From the cell containing the given text, extract its center point as [X, Y] coordinate. 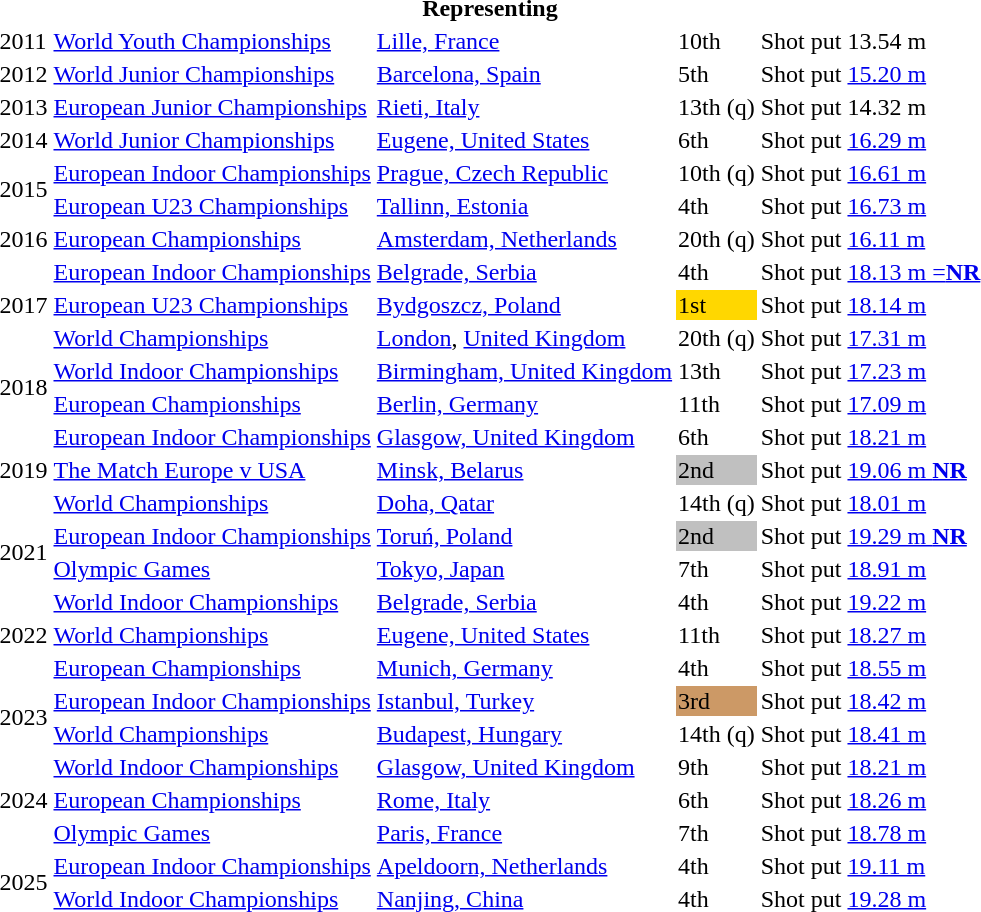
Apeldoorn, Netherlands [524, 866]
10th (q) [717, 173]
9th [717, 767]
10th [717, 41]
Minsk, Belarus [524, 470]
Paris, France [524, 833]
Berlin, Germany [524, 404]
European Junior Championships [212, 107]
Lille, France [524, 41]
3rd [717, 701]
Amsterdam, Netherlands [524, 239]
Munich, Germany [524, 668]
London, United Kingdom [524, 338]
Prague, Czech Republic [524, 173]
Toruń, Poland [524, 536]
Doha, Qatar [524, 503]
The Match Europe v USA [212, 470]
13th (q) [717, 107]
5th [717, 74]
Tallinn, Estonia [524, 206]
Rome, Italy [524, 800]
13th [717, 371]
Rieti, Italy [524, 107]
Barcelona, Spain [524, 74]
1st [717, 305]
Birmingham, United Kingdom [524, 371]
Istanbul, Turkey [524, 701]
World Youth Championships [212, 41]
Tokyo, Japan [524, 569]
Bydgoszcz, Poland [524, 305]
Budapest, Hungary [524, 734]
